Extract the [x, y] coordinate from the center of the cell holding the provided text.  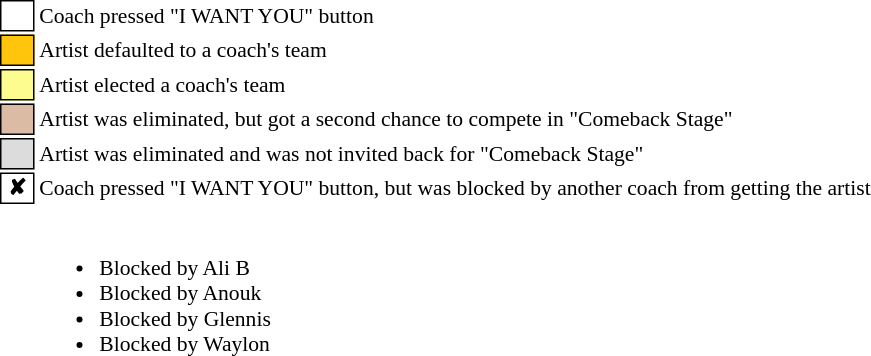
✘ [18, 188]
